Capture the cell that displays the provided text and extract its [x, y] central coordinate. 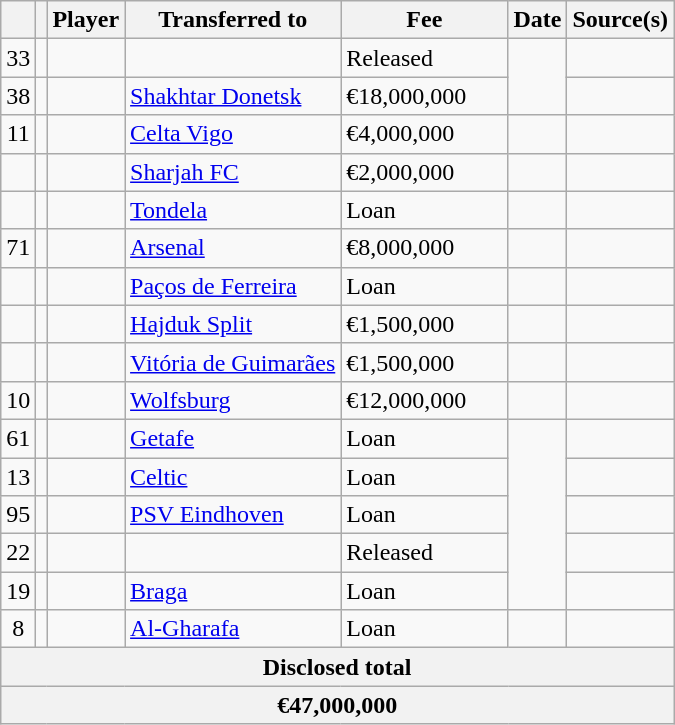
Hajduk Split [233, 324]
11 [18, 134]
19 [18, 591]
Arsenal [233, 248]
€8,000,000 [424, 248]
Paços de Ferreira [233, 286]
8 [18, 629]
22 [18, 553]
95 [18, 515]
€47,000,000 [338, 705]
38 [18, 96]
Fee [424, 20]
10 [18, 400]
Shakhtar Donetsk [233, 96]
Tondela [233, 210]
Braga [233, 591]
€2,000,000 [424, 172]
Al-Gharafa [233, 629]
Sharjah FC [233, 172]
PSV Eindhoven [233, 515]
Vitória de Guimarães [233, 362]
€18,000,000 [424, 96]
€4,000,000 [424, 134]
Wolfsburg [233, 400]
Celta Vigo [233, 134]
Celtic [233, 477]
Source(s) [620, 20]
71 [18, 248]
Getafe [233, 438]
€12,000,000 [424, 400]
13 [18, 477]
33 [18, 58]
Player [86, 20]
Disclosed total [338, 667]
Date [538, 20]
61 [18, 438]
Transferred to [233, 20]
